Return the (x, y) coordinate for the center point of the cell that contains the specified text.  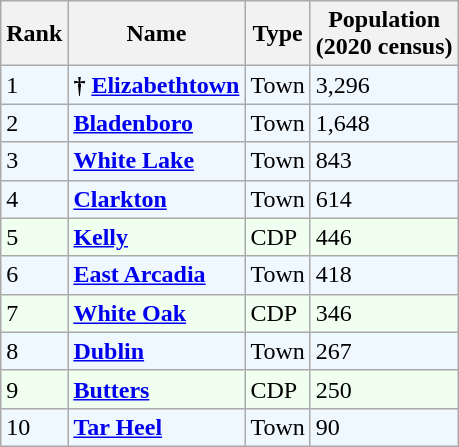
White Oak (156, 313)
7 (34, 313)
Rank (34, 34)
418 (384, 275)
White Lake (156, 161)
Dublin (156, 351)
Bladenboro (156, 123)
4 (34, 199)
3 (34, 161)
Name (156, 34)
346 (384, 313)
Butters (156, 389)
446 (384, 237)
Tar Heel (156, 427)
90 (384, 427)
3,296 (384, 85)
1 (34, 85)
Population(2020 census) (384, 34)
2 (34, 123)
† Elizabethtown (156, 85)
5 (34, 237)
1,648 (384, 123)
Clarkton (156, 199)
Kelly (156, 237)
6 (34, 275)
10 (34, 427)
267 (384, 351)
614 (384, 199)
8 (34, 351)
250 (384, 389)
Type (278, 34)
843 (384, 161)
East Arcadia (156, 275)
9 (34, 389)
